Capture the cell that displays the provided text and extract its (X, Y) central coordinate. 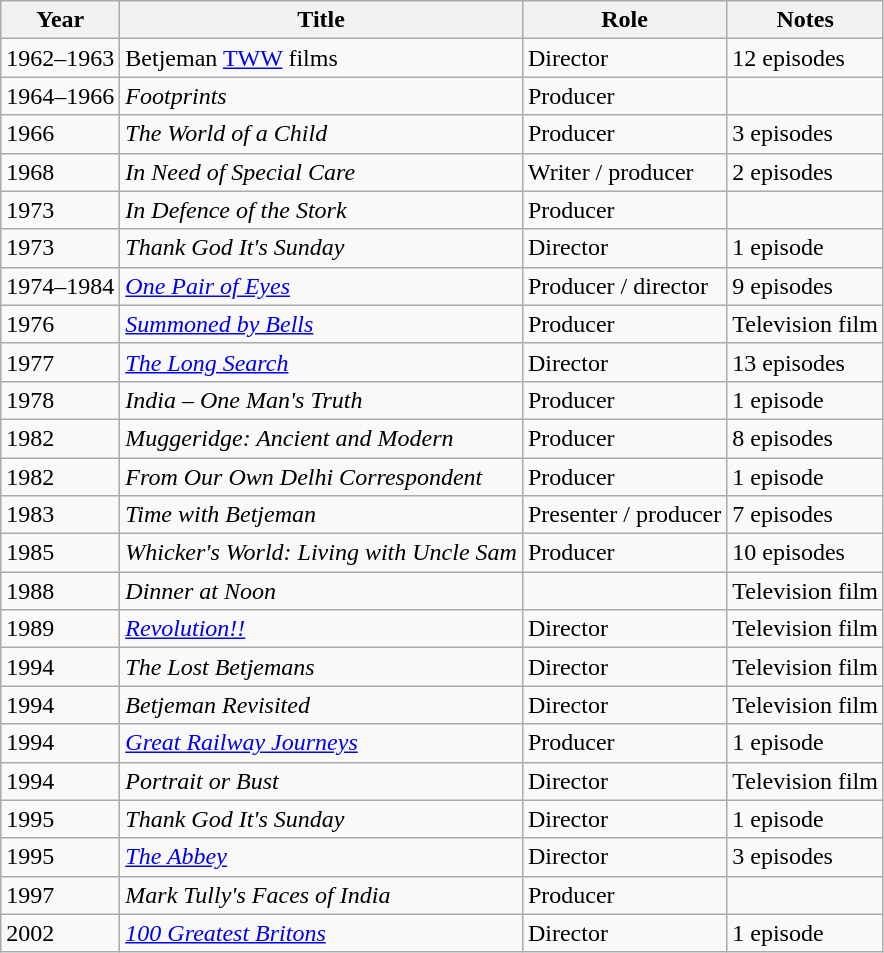
Title (322, 20)
Writer / producer (624, 172)
Role (624, 20)
Revolution!! (322, 629)
1966 (60, 134)
Producer / director (624, 286)
The World of a Child (322, 134)
In Need of Special Care (322, 172)
One Pair of Eyes (322, 286)
9 episodes (806, 286)
13 episodes (806, 362)
Footprints (322, 96)
1985 (60, 553)
12 episodes (806, 58)
10 episodes (806, 553)
Dinner at Noon (322, 591)
India – One Man's Truth (322, 400)
1997 (60, 895)
1983 (60, 515)
Whicker's World: Living with Uncle Sam (322, 553)
8 episodes (806, 438)
The Long Search (322, 362)
1962–1963 (60, 58)
2002 (60, 933)
1977 (60, 362)
100 Greatest Britons (322, 933)
Muggeridge: Ancient and Modern (322, 438)
1989 (60, 629)
1988 (60, 591)
Notes (806, 20)
Year (60, 20)
Betjeman TWW films (322, 58)
7 episodes (806, 515)
Betjeman Revisited (322, 705)
1978 (60, 400)
Portrait or Bust (322, 781)
2 episodes (806, 172)
In Defence of the Stork (322, 210)
Great Railway Journeys (322, 743)
The Lost Betjemans (322, 667)
Summoned by Bells (322, 324)
1964–1966 (60, 96)
1968 (60, 172)
Presenter / producer (624, 515)
From Our Own Delhi Correspondent (322, 477)
1974–1984 (60, 286)
1976 (60, 324)
The Abbey (322, 857)
Mark Tully's Faces of India (322, 895)
Time with Betjeman (322, 515)
